Pinpoint the cell where the given text exists, returning its (X, Y) midpoint coordinate. 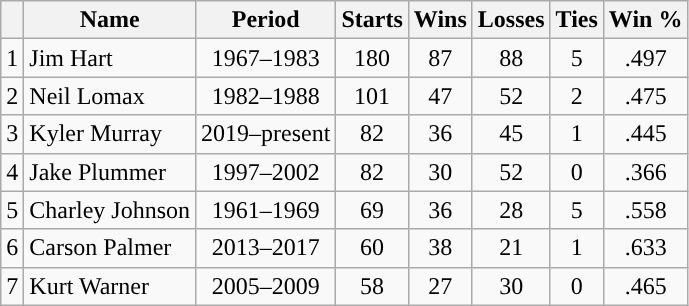
101 (372, 96)
Jake Plummer (110, 172)
27 (440, 286)
Jim Hart (110, 58)
87 (440, 58)
2005–2009 (266, 286)
1997–2002 (266, 172)
6 (12, 248)
Wins (440, 20)
.633 (646, 248)
.497 (646, 58)
60 (372, 248)
Kurt Warner (110, 286)
.366 (646, 172)
21 (511, 248)
Win % (646, 20)
Starts (372, 20)
180 (372, 58)
1982–1988 (266, 96)
Ties (576, 20)
7 (12, 286)
2013–2017 (266, 248)
58 (372, 286)
2019–present (266, 134)
Carson Palmer (110, 248)
Losses (511, 20)
Charley Johnson (110, 210)
69 (372, 210)
28 (511, 210)
1961–1969 (266, 210)
45 (511, 134)
.445 (646, 134)
4 (12, 172)
Kyler Murray (110, 134)
Period (266, 20)
Neil Lomax (110, 96)
38 (440, 248)
.465 (646, 286)
.475 (646, 96)
1967–1983 (266, 58)
3 (12, 134)
.558 (646, 210)
88 (511, 58)
47 (440, 96)
Name (110, 20)
